Find where the given text appears and provide that cell's center as [x, y] coordinate. 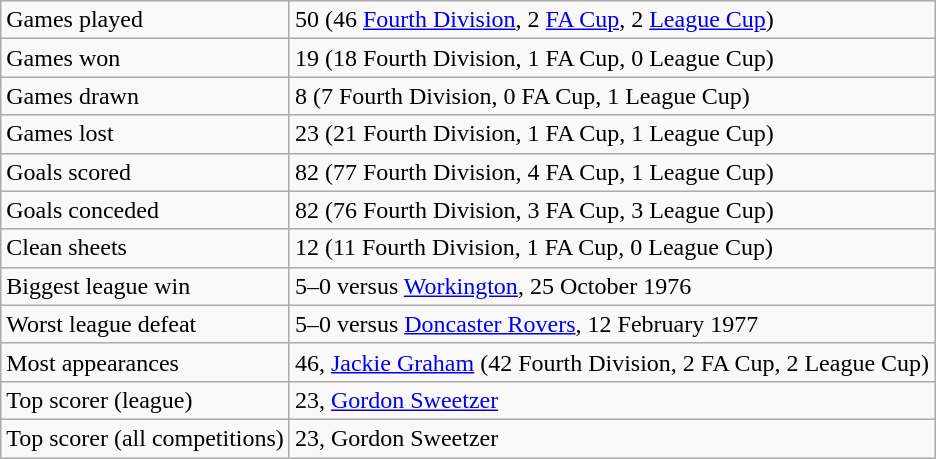
Clean sheets [146, 248]
82 (77 Fourth Division, 4 FA Cup, 1 League Cup) [612, 172]
19 (18 Fourth Division, 1 FA Cup, 0 League Cup) [612, 58]
Games drawn [146, 96]
8 (7 Fourth Division, 0 FA Cup, 1 League Cup) [612, 96]
46, Jackie Graham (42 Fourth Division, 2 FA Cup, 2 League Cup) [612, 362]
Games won [146, 58]
Goals conceded [146, 210]
5–0 versus Doncaster Rovers, 12 February 1977 [612, 324]
5–0 versus Workington, 25 October 1976 [612, 286]
Biggest league win [146, 286]
82 (76 Fourth Division, 3 FA Cup, 3 League Cup) [612, 210]
50 (46 Fourth Division, 2 FA Cup, 2 League Cup) [612, 20]
Top scorer (all competitions) [146, 438]
Games played [146, 20]
Games lost [146, 134]
Worst league defeat [146, 324]
Goals scored [146, 172]
Most appearances [146, 362]
12 (11 Fourth Division, 1 FA Cup, 0 League Cup) [612, 248]
Top scorer (league) [146, 400]
23 (21 Fourth Division, 1 FA Cup, 1 League Cup) [612, 134]
